Find where the given text appears and provide that cell's center as (X, Y) coordinate. 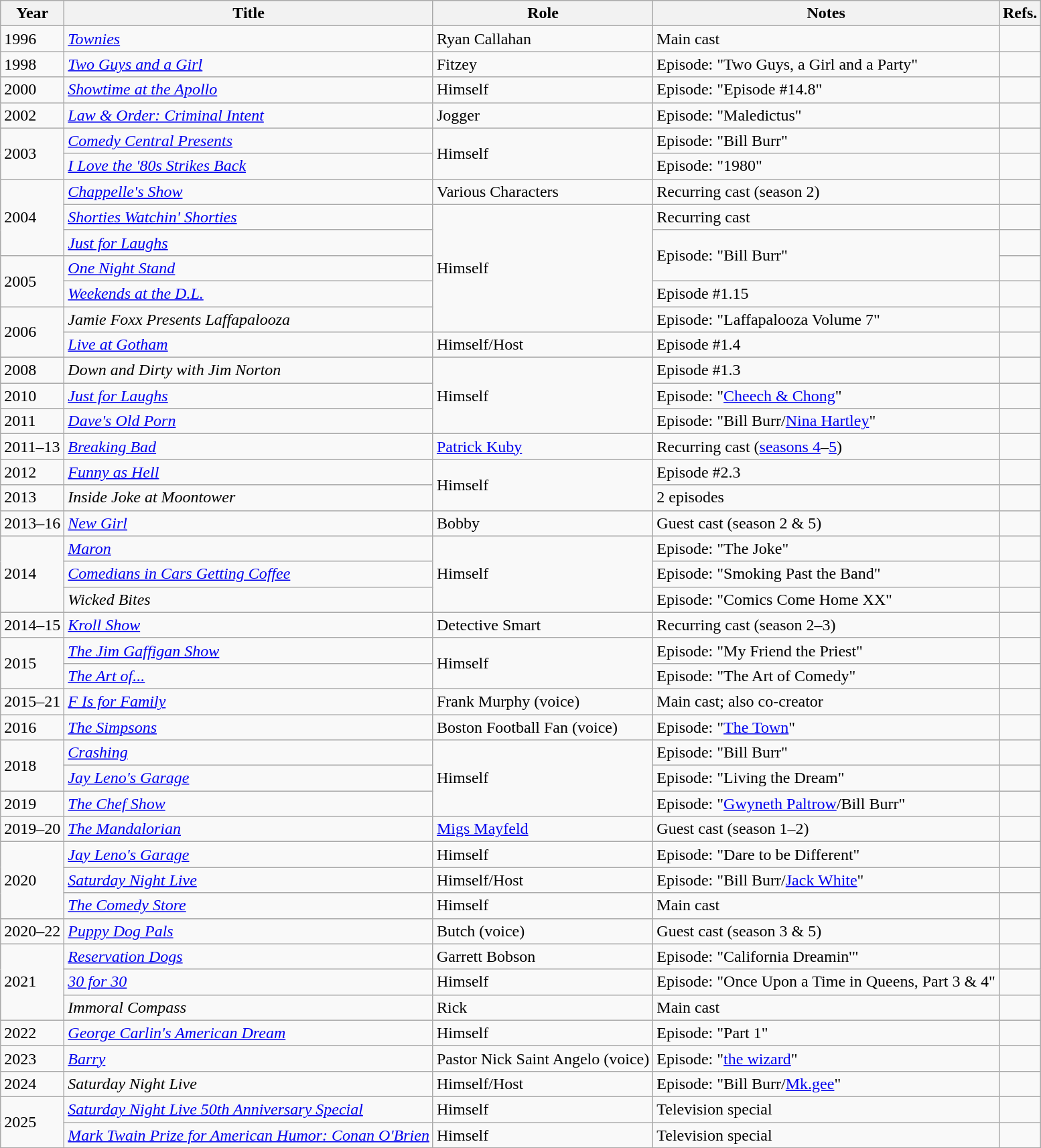
Boston Football Fan (voice) (543, 727)
Episode: "The Art of Comedy" (827, 676)
Episode #2.3 (827, 472)
Ryan Callahan (543, 39)
2011 (32, 421)
Episode: "Living the Dream" (827, 778)
Episode: "Part 1" (827, 1033)
Barry (249, 1058)
The Art of... (249, 676)
2021 (32, 982)
Kroll Show (249, 625)
Episode: "Two Guys, a Girl and a Party" (827, 64)
I Love the '80s Strikes Back (249, 166)
The Jim Gaffigan Show (249, 650)
Episode: "The Town" (827, 727)
Frank Murphy (voice) (543, 701)
Showtime at the Apollo (249, 90)
Fitzey (543, 64)
Live at Gotham (249, 345)
Townies (249, 39)
New Girl (249, 523)
Pastor Nick Saint Angelo (voice) (543, 1058)
Maron (249, 549)
2012 (32, 472)
2000 (32, 90)
Episode: "Episode #14.8" (827, 90)
2015 (32, 663)
Episode: "Smoking Past the Band" (827, 574)
F Is for Family (249, 701)
2014–15 (32, 625)
2008 (32, 370)
Episode: "the wizard" (827, 1058)
Episode: "Dare to be Different" (827, 855)
Guest cast (season 3 & 5) (827, 931)
Detective Smart (543, 625)
2022 (32, 1033)
George Carlin's American Dream (249, 1033)
2013 (32, 498)
2016 (32, 727)
Episode: "Bill Burr/Mk.gee" (827, 1084)
1998 (32, 64)
Chappelle's Show (249, 192)
Law & Order: Criminal Intent (249, 115)
2014 (32, 574)
Episode: "Laffapalooza Volume 7" (827, 319)
2015–21 (32, 701)
The Mandalorian (249, 829)
Two Guys and a Girl (249, 64)
2018 (32, 766)
Various Characters (543, 192)
The Comedy Store (249, 906)
2004 (32, 217)
Mark Twain Prize for American Humor: Conan O'Brien (249, 1135)
Butch (voice) (543, 931)
One Night Stand (249, 268)
2013–16 (32, 523)
Jogger (543, 115)
Recurring cast (827, 217)
Main cast; also co-creator (827, 701)
Episode: "Gwyneth Paltrow/Bill Burr" (827, 804)
Recurring cast (season 2) (827, 192)
2019 (32, 804)
Episode: "Comics Come Home XX" (827, 599)
Refs. (1020, 13)
2020–22 (32, 931)
2005 (32, 281)
Immoral Compass (249, 1007)
Comedy Central Presents (249, 141)
1996 (32, 39)
Garrett Bobson (543, 956)
Jamie Foxx Presents Laffapalooza (249, 319)
Episode #1.4 (827, 345)
Down and Dirty with Jim Norton (249, 370)
Episode #1.3 (827, 370)
Comedians in Cars Getting Coffee (249, 574)
2019–20 (32, 829)
Wicked Bites (249, 599)
Role (543, 13)
Bobby (543, 523)
Dave's Old Porn (249, 421)
Episode: "1980" (827, 166)
Inside Joke at Moontower (249, 498)
Year (32, 13)
Episode: "My Friend the Priest" (827, 650)
Episode: "California Dreamin'" (827, 956)
Weekends at the D.L. (249, 293)
Guest cast (season 2 & 5) (827, 523)
Episode: "Bill Burr/Jack White" (827, 880)
Episode: "Maledictus" (827, 115)
Recurring cast (season 2–3) (827, 625)
Puppy Dog Pals (249, 931)
2010 (32, 396)
Shorties Watchin' Shorties (249, 217)
Migs Mayfeld (543, 829)
Episode: "Bill Burr/Nina Hartley" (827, 421)
2 episodes (827, 498)
Episode: "The Joke" (827, 549)
Episode #1.15 (827, 293)
30 for 30 (249, 982)
Title (249, 13)
Episode: "Cheech & Chong" (827, 396)
Patrick Kuby (543, 447)
2020 (32, 880)
Saturday Night Live 50th Anniversary Special (249, 1109)
Breaking Bad (249, 447)
2025 (32, 1122)
2011–13 (32, 447)
2002 (32, 115)
2003 (32, 153)
Crashing (249, 753)
Funny as Hell (249, 472)
2006 (32, 332)
Recurring cast (seasons 4–5) (827, 447)
The Chef Show (249, 804)
Reservation Dogs (249, 956)
Episode: "Once Upon a Time in Queens, Part 3 & 4" (827, 982)
Notes (827, 13)
2024 (32, 1084)
2023 (32, 1058)
Rick (543, 1007)
Guest cast (season 1–2) (827, 829)
The Simpsons (249, 727)
